Output the [x, y] coordinate of the center of the cell containing the given text.  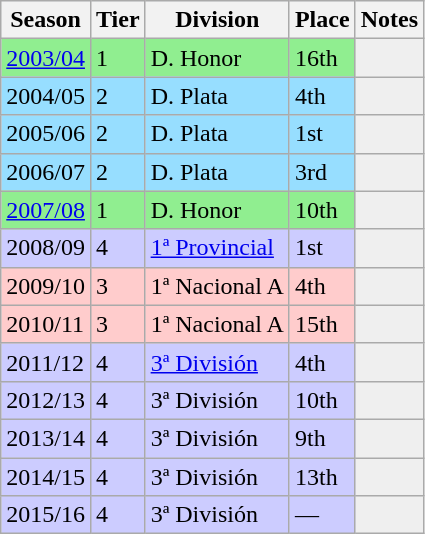
1ª Provincial [217, 248]
2011/12 [46, 362]
Tier [118, 20]
2015/16 [46, 515]
2009/10 [46, 286]
Place [322, 20]
Notes [389, 20]
— [322, 515]
2006/07 [46, 172]
2005/06 [46, 134]
Season [46, 20]
2013/14 [46, 438]
2003/04 [46, 58]
Division [217, 20]
2012/13 [46, 400]
2010/11 [46, 324]
15th [322, 324]
3rd [322, 172]
9th [322, 438]
13th [322, 477]
2008/09 [46, 248]
2004/05 [46, 96]
2007/08 [46, 210]
2014/15 [46, 477]
16th [322, 58]
